Determine the (x, y) coordinate at the center of the cell enclosing the given text.  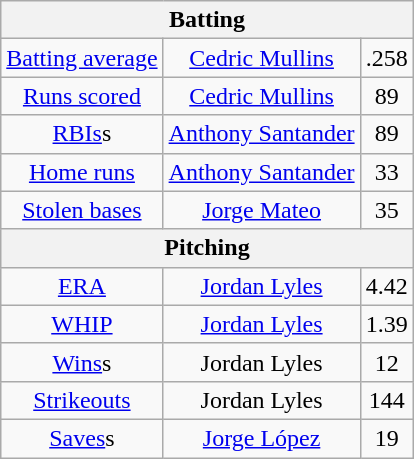
Pitching (207, 248)
Jorge Mateo (262, 210)
.258 (386, 58)
Winss (82, 362)
Batting (207, 20)
4.42 (386, 286)
Savess (82, 438)
Jorge López (262, 438)
35 (386, 210)
33 (386, 172)
WHIP (82, 324)
Batting average (82, 58)
ERA (82, 286)
RBIss (82, 134)
19 (386, 438)
144 (386, 400)
1.39 (386, 324)
12 (386, 362)
Home runs (82, 172)
Strikeouts (82, 400)
Stolen bases (82, 210)
Runs scored (82, 96)
